Find where the given text appears and provide that cell's center as [x, y] coordinate. 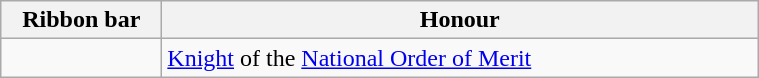
Honour [460, 20]
Ribbon bar [82, 20]
Knight of the National Order of Merit [460, 58]
